Return the [X, Y] coordinate for the center point of the cell that contains the specified text.  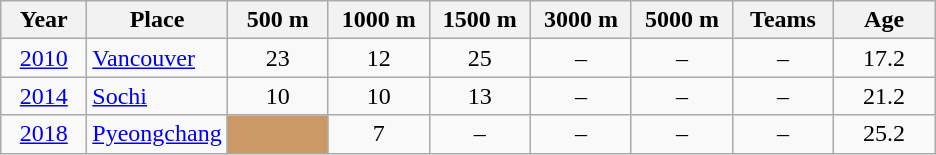
Year [44, 20]
17.2 [884, 58]
5000 m [682, 20]
2014 [44, 96]
Vancouver [157, 58]
7 [378, 134]
12 [378, 58]
Teams [782, 20]
500 m [278, 20]
13 [480, 96]
23 [278, 58]
3000 m [580, 20]
25 [480, 58]
Place [157, 20]
1000 m [378, 20]
Age [884, 20]
Pyeongchang [157, 134]
21.2 [884, 96]
25.2 [884, 134]
Sochi [157, 96]
1500 m [480, 20]
2010 [44, 58]
2018 [44, 134]
